Return the (x, y) coordinate for the center point of the cell that contains the specified text.  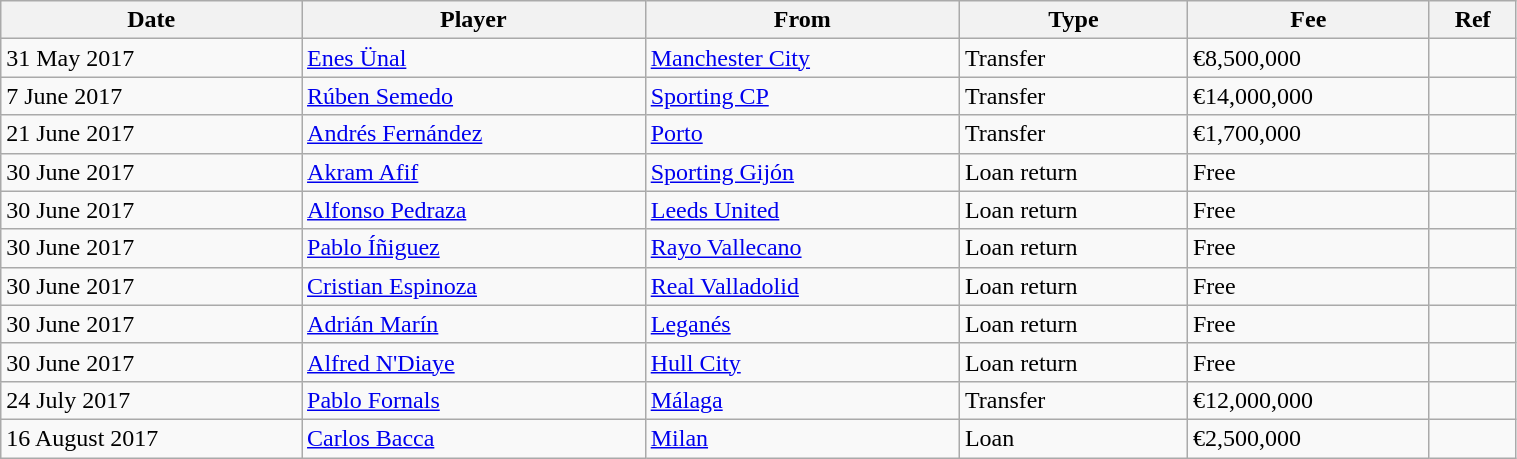
Date (152, 20)
Pablo Fornals (474, 400)
€14,000,000 (1308, 96)
€2,500,000 (1308, 438)
24 July 2017 (152, 400)
Enes Ünal (474, 58)
Sporting Gijón (802, 172)
Ref (1472, 20)
Rayo Vallecano (802, 248)
Adrián Marín (474, 324)
Real Valladolid (802, 286)
Leganés (802, 324)
Milan (802, 438)
€12,000,000 (1308, 400)
Pablo Íñiguez (474, 248)
Andrés Fernández (474, 134)
Sporting CP (802, 96)
7 June 2017 (152, 96)
Loan (1073, 438)
31 May 2017 (152, 58)
Porto (802, 134)
Type (1073, 20)
Málaga (802, 400)
Hull City (802, 362)
Rúben Semedo (474, 96)
Leeds United (802, 210)
Alfred N'Diaye (474, 362)
Player (474, 20)
21 June 2017 (152, 134)
16 August 2017 (152, 438)
€8,500,000 (1308, 58)
Akram Afif (474, 172)
€1,700,000 (1308, 134)
Cristian Espinoza (474, 286)
Alfonso Pedraza (474, 210)
Fee (1308, 20)
Carlos Bacca (474, 438)
Manchester City (802, 58)
From (802, 20)
